Pinpoint the cell where the given text exists, returning its (x, y) midpoint coordinate. 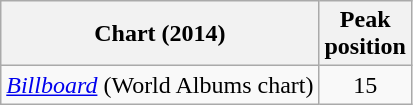
Billboard (World Albums chart) (160, 85)
15 (365, 85)
Chart (2014) (160, 34)
Peakposition (365, 34)
